Extract the [X, Y] coordinate from the center of the cell holding the provided text.  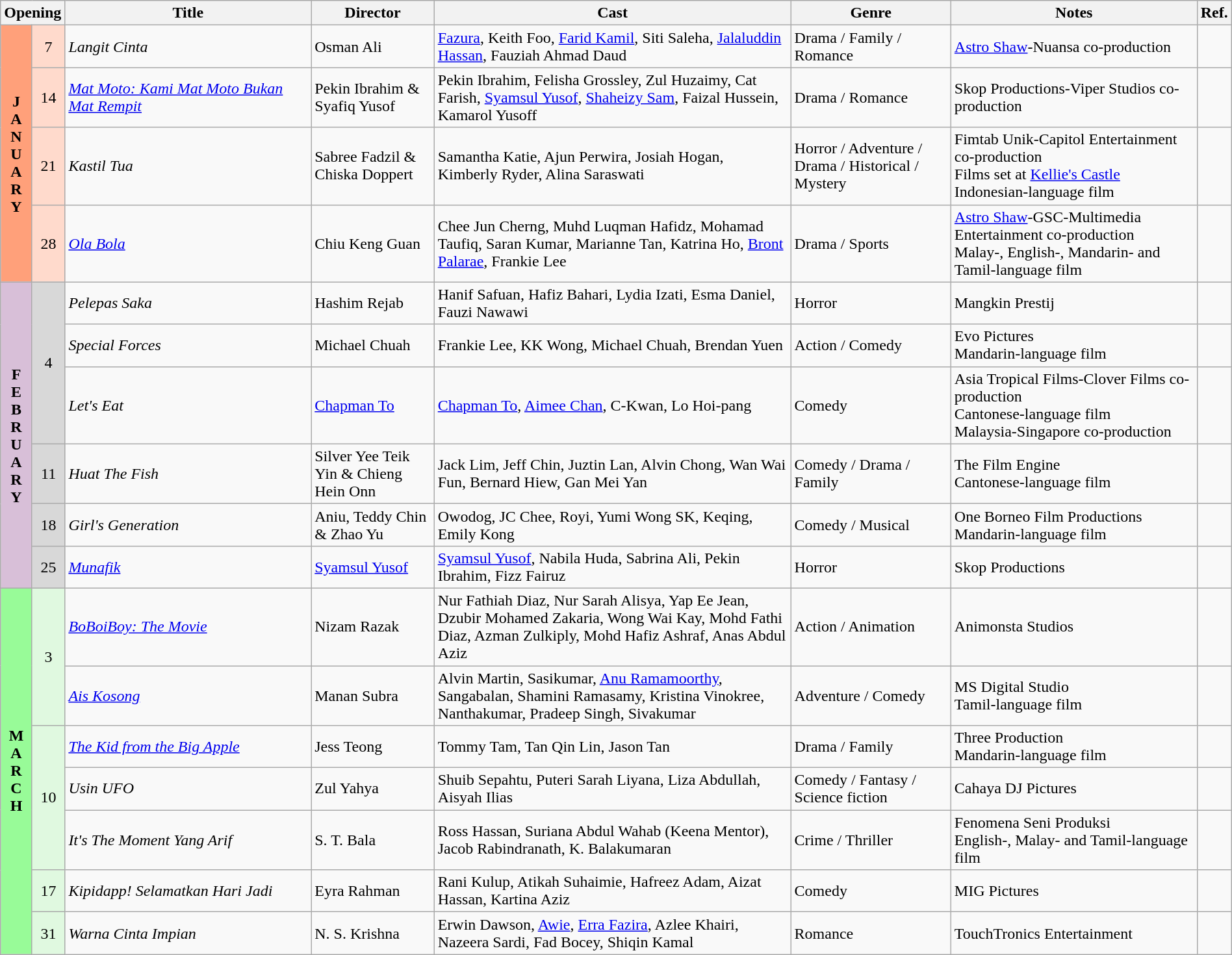
Skop Productions-Viper Studios co-production [1073, 97]
Skop Productions [1073, 567]
Fazura, Keith Foo, Farid Kamil, Siti Saleha, Jalaluddin Hassan, Fauziah Ahmad Daud [612, 47]
21 [48, 166]
Jess Teong [373, 747]
Action / Animation [871, 626]
Chapman To, Aimee Chan, C-Kwan, Lo Hoi-pang [612, 405]
It's The Moment Yang Arif [188, 840]
Kastil Tua [188, 166]
The Film EngineCantonese-language film [1073, 474]
Ola Bola [188, 243]
Chapman To [373, 405]
10 [48, 798]
Mat Moto: Kami Mat Moto Bukan Mat Rempit [188, 97]
Opening [32, 13]
Samantha Katie, Ajun Perwira, Josiah Hogan, Kimberly Ryder, Alina Saraswati [612, 166]
Eyra Rahman [373, 891]
28 [48, 243]
Fimtab Unik-Capitol Entertainment co-productionFilms set at Kellie's CastleIndonesian-language film [1073, 166]
Owodog, JC Chee, Royi, Yumi Wong SK, Keqing, Emily Kong [612, 525]
7 [48, 47]
Alvin Martin, Sasikumar, Anu Ramamoorthy, Sangabalan, Shamini Ramasamy, Kristina Vinokree, Nanthakumar, Pradeep Singh, Sivakumar [612, 695]
18 [48, 525]
MS Digital StudioTamil-language film [1073, 695]
Cahaya DJ Pictures [1073, 789]
Comedy / Fantasy / Science fiction [871, 789]
Title [188, 13]
One Borneo Film ProductionsMandarin-language film [1073, 525]
The Kid from the Big Apple [188, 747]
Ross Hassan, Suriana Abdul Wahab (Keena Mentor), Jacob Rabindranath, K. Balakumaran [612, 840]
Let's Eat [188, 405]
Cast [612, 13]
Animonsta Studios [1073, 626]
S. T. Bala [373, 840]
Frankie Lee, KK Wong, Michael Chuah, Brendan Yuen [612, 346]
Manan Subra [373, 695]
Evo PicturesMandarin-language film [1073, 346]
Romance [871, 933]
Ais Kosong [188, 695]
Drama / Family / Romance [871, 47]
31 [48, 933]
Usin UFO [188, 789]
N. S. Krishna [373, 933]
TouchTronics Entertainment [1073, 933]
Jack Lim, Jeff Chin, Juztin Lan, Alvin Chong, Wan Wai Fun, Bernard Hiew, Gan Mei Yan [612, 474]
Sabree Fadzil & Chiska Doppert [373, 166]
11 [48, 474]
Drama / Sports [871, 243]
Osman Ali [373, 47]
17 [48, 891]
Erwin Dawson, Awie, Erra Fazira, Azlee Khairi, Nazeera Sardi, Fad Bocey, Shiqin Kamal [612, 933]
Warna Cinta Impian [188, 933]
Ref. [1214, 13]
Chee Jun Cherng, Muhd Luqman Hafidz, Mohamad Taufiq, Saran Kumar, Marianne Tan, Katrina Ho, Bront Palarae, Frankie Lee [612, 243]
Langit Cinta [188, 47]
MARCH [17, 770]
Michael Chuah [373, 346]
Adventure / Comedy [871, 695]
Rani Kulup, Atikah Suhaimie, Hafreez Adam, Aizat Hassan, Kartina Aziz [612, 891]
Aniu, Teddy Chin & Zhao Yu [373, 525]
14 [48, 97]
Comedy / Musical [871, 525]
Fenomena Seni ProduksiEnglish-, Malay- and Tamil-language film [1073, 840]
Kipidapp! Selamatkan Hari Jadi [188, 891]
Pekin Ibrahim & Syafiq Yusof [373, 97]
Girl's Generation [188, 525]
Pelepas Saka [188, 303]
Zul Yahya [373, 789]
Astro Shaw-Nuansa co-production [1073, 47]
3 [48, 656]
BoBoiBoy: The Movie [188, 626]
Chiu Keng Guan [373, 243]
Silver Yee Teik Yin & Chieng Hein Onn [373, 474]
Munafik [188, 567]
MIG Pictures [1073, 891]
Comedy / Drama / Family [871, 474]
Special Forces [188, 346]
Three ProductionMandarin-language film [1073, 747]
Astro Shaw-GSC-Multimedia Entertainment co-productionMalay-, English-, Mandarin- and Tamil-language film [1073, 243]
Nizam Razak [373, 626]
JANUARY [17, 153]
Notes [1073, 13]
Pekin Ibrahim, Felisha Grossley, Zul Huzaimy, Cat Farish, Syamsul Yusof, Shaheizy Sam, Faizal Hussein, Kamarol Yusoff [612, 97]
Action / Comedy [871, 346]
Shuib Sepahtu, Puteri Sarah Liyana, Liza Abdullah, Aisyah Ilias [612, 789]
Hanif Safuan, Hafiz Bahari, Lydia Izati, Esma Daniel, Fauzi Nawawi [612, 303]
Director [373, 13]
Genre [871, 13]
Mangkin Prestij [1073, 303]
Horror / Adventure / Drama / Historical / Mystery [871, 166]
Huat The Fish [188, 474]
FEBRUARY [17, 435]
4 [48, 363]
Syamsul Yusof [373, 567]
Hashim Rejab [373, 303]
Drama / Family [871, 747]
Crime / Thriller [871, 840]
Tommy Tam, Tan Qin Lin, Jason Tan [612, 747]
Drama / Romance [871, 97]
Asia Tropical Films-Clover Films co-productionCantonese-language filmMalaysia-Singapore co-production [1073, 405]
Syamsul Yusof, Nabila Huda, Sabrina Ali, Pekin Ibrahim, Fizz Fairuz [612, 567]
25 [48, 567]
